Determine the (X, Y) coordinate at the center of the cell enclosing the given text.  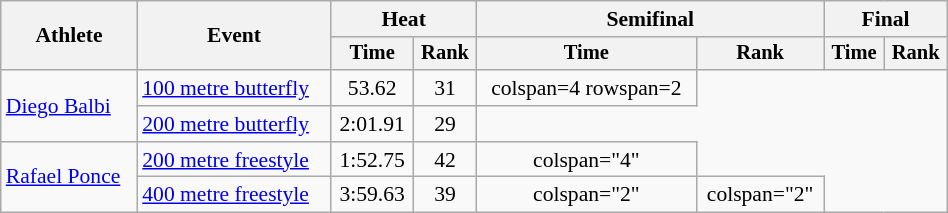
colspan="4" (587, 160)
39 (444, 195)
29 (444, 124)
Heat (404, 19)
colspan=4 rowspan=2 (587, 88)
31 (444, 88)
200 metre butterfly (234, 124)
Final (886, 19)
3:59.63 (372, 195)
Diego Balbi (69, 106)
Athlete (69, 36)
2:01.91 (372, 124)
42 (444, 160)
400 metre freestyle (234, 195)
100 metre butterfly (234, 88)
Semifinal (650, 19)
53.62 (372, 88)
1:52.75 (372, 160)
200 metre freestyle (234, 160)
Event (234, 36)
Rafael Ponce (69, 178)
